Provide the (X, Y) coordinate of the cell's center where the given text is located.  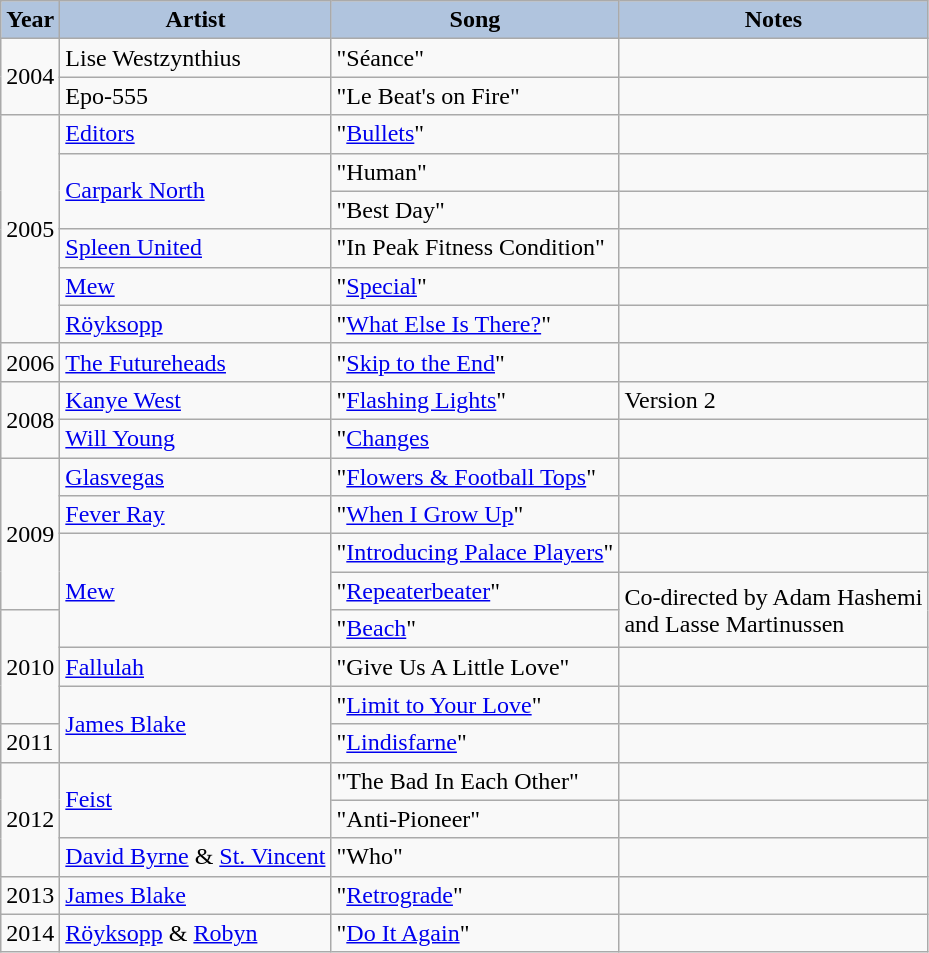
The Futureheads (196, 362)
"Retrograde" (475, 895)
Year (30, 20)
Will Young (196, 438)
"Give Us A Little Love" (475, 667)
David Byrne & St. Vincent (196, 857)
"Flashing Lights" (475, 400)
Feist (196, 800)
2006 (30, 362)
"Changes (475, 438)
Editors (196, 134)
2009 (30, 534)
"Do It Again" (475, 933)
Epo-555 (196, 96)
Carpark North (196, 191)
"Special" (475, 286)
"Best Day" (475, 210)
"Beach" (475, 629)
"In Peak Fitness Condition" (475, 248)
"Le Beat's on Fire" (475, 96)
Artist (196, 20)
"Anti-Pioneer" (475, 819)
2012 (30, 819)
2008 (30, 419)
Song (475, 20)
2010 (30, 667)
Röyksopp & Robyn (196, 933)
"Introducing Palace Players" (475, 553)
Kanye West (196, 400)
2004 (30, 77)
"Repeaterbeater" (475, 591)
Fever Ray (196, 515)
"Skip to the End" (475, 362)
2005 (30, 229)
Version 2 (774, 400)
2014 (30, 933)
"Lindisfarne" (475, 743)
Notes (774, 20)
"When I Grow Up" (475, 515)
Spleen United (196, 248)
"Human" (475, 172)
Fallulah (196, 667)
"Séance" (475, 58)
"Bullets" (475, 134)
2011 (30, 743)
Co-directed by Adam Hashemiand Lasse Martinussen (774, 610)
Röyksopp (196, 324)
"Flowers & Football Tops" (475, 477)
"Limit to Your Love" (475, 705)
2013 (30, 895)
"What Else Is There?" (475, 324)
"The Bad In Each Other" (475, 781)
Lise Westzynthius (196, 58)
"Who" (475, 857)
Glasvegas (196, 477)
